Detect which cell encompasses the target text, then output its [X, Y] center coordinate. 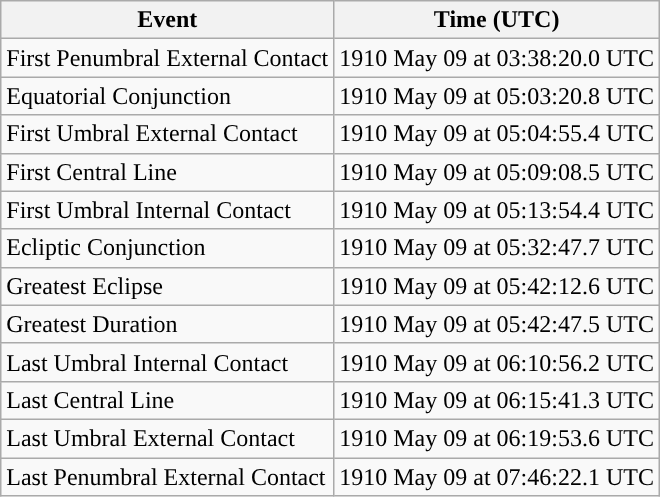
1910 May 09 at 05:42:47.5 UTC [497, 324]
1910 May 09 at 03:38:20.0 UTC [497, 58]
Greatest Duration [168, 324]
First Central Line [168, 172]
Time (UTC) [497, 20]
Equatorial Conjunction [168, 96]
1910 May 09 at 05:03:20.8 UTC [497, 96]
1910 May 09 at 06:19:53.6 UTC [497, 438]
1910 May 09 at 07:46:22.1 UTC [497, 477]
First Penumbral External Contact [168, 58]
First Umbral External Contact [168, 134]
1910 May 09 at 05:04:55.4 UTC [497, 134]
Last Umbral Internal Contact [168, 362]
1910 May 09 at 05:13:54.4 UTC [497, 210]
1910 May 09 at 05:42:12.6 UTC [497, 286]
Last Central Line [168, 400]
First Umbral Internal Contact [168, 210]
1910 May 09 at 05:32:47.7 UTC [497, 248]
Last Umbral External Contact [168, 438]
Greatest Eclipse [168, 286]
Last Penumbral External Contact [168, 477]
1910 May 09 at 05:09:08.5 UTC [497, 172]
Event [168, 20]
1910 May 09 at 06:10:56.2 UTC [497, 362]
1910 May 09 at 06:15:41.3 UTC [497, 400]
Ecliptic Conjunction [168, 248]
